Capture the cell that displays the provided text and extract its [x, y] central coordinate. 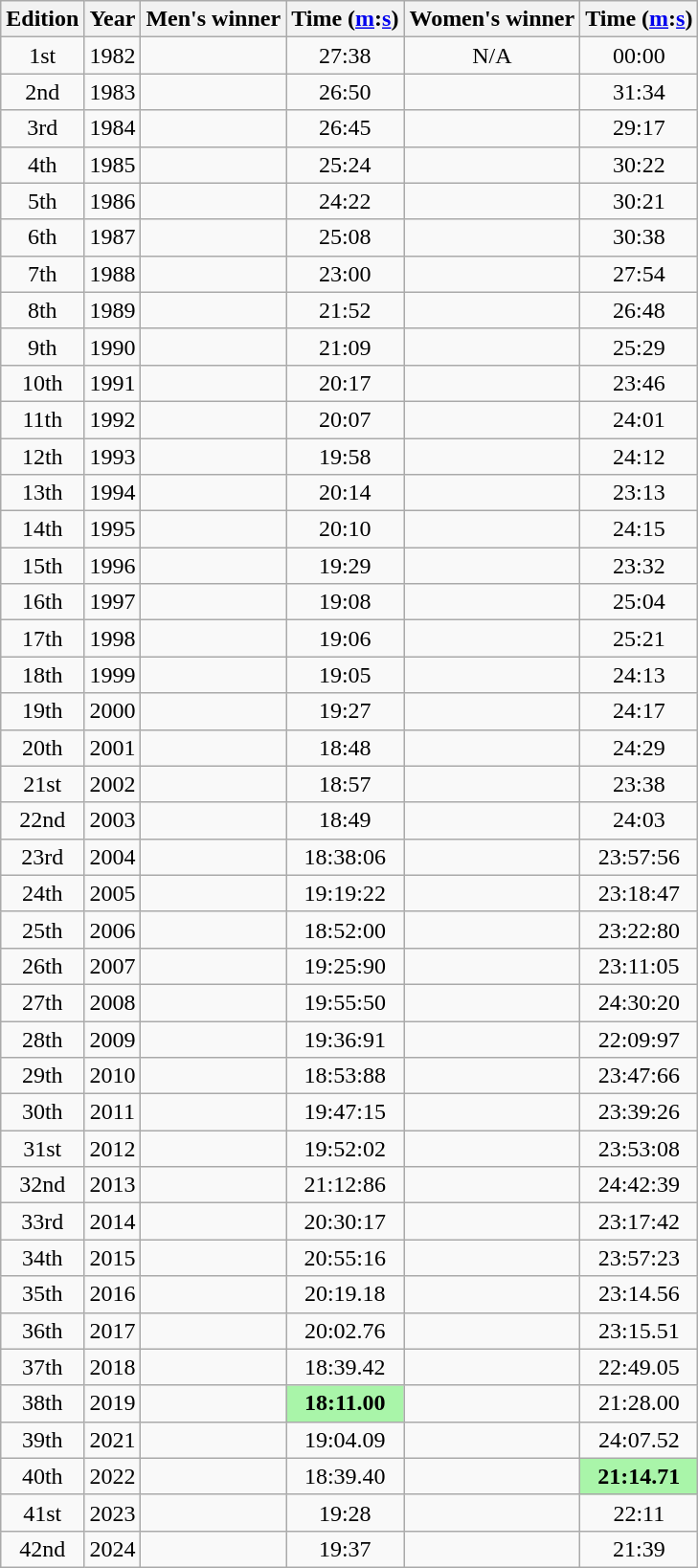
2022 [113, 1476]
34th [42, 1258]
2013 [113, 1185]
19:58 [345, 457]
14th [42, 529]
18:11.00 [345, 1403]
24:17 [640, 711]
27th [42, 1002]
2001 [113, 748]
30:21 [640, 201]
2010 [113, 1076]
38th [42, 1403]
24:07.52 [640, 1440]
1982 [113, 56]
2019 [113, 1403]
19:25:90 [345, 966]
24:22 [345, 201]
11th [42, 419]
24:03 [640, 820]
2007 [113, 966]
18:57 [345, 784]
19:06 [345, 638]
6th [42, 237]
36th [42, 1331]
32nd [42, 1185]
00:00 [640, 56]
20:55:16 [345, 1258]
1st [42, 56]
40th [42, 1476]
41st [42, 1512]
2003 [113, 820]
24:42:39 [640, 1185]
18:39.40 [345, 1476]
27:38 [345, 56]
2nd [42, 92]
24:01 [640, 419]
25:08 [345, 237]
23:13 [640, 493]
35th [42, 1294]
23:17:42 [640, 1221]
1999 [113, 675]
24:13 [640, 675]
2016 [113, 1294]
19:55:50 [345, 1002]
20:02.76 [345, 1331]
26:50 [345, 92]
2023 [113, 1512]
23rd [42, 857]
30:38 [640, 237]
19:29 [345, 566]
23:14.56 [640, 1294]
21:52 [345, 310]
Men's winner [214, 19]
9th [42, 347]
23:39:26 [640, 1112]
24:12 [640, 457]
20:30:17 [345, 1221]
19:05 [345, 675]
5th [42, 201]
7th [42, 274]
21:12:86 [345, 1185]
19:36:91 [345, 1039]
23:15.51 [640, 1331]
Year [113, 19]
2015 [113, 1258]
21:09 [345, 347]
18:48 [345, 748]
2021 [113, 1440]
23:38 [640, 784]
23:46 [640, 383]
13th [42, 493]
18:39.42 [345, 1367]
1998 [113, 638]
Women's winner [492, 19]
4th [42, 165]
1996 [113, 566]
25:24 [345, 165]
18:52:00 [345, 930]
2009 [113, 1039]
24:29 [640, 748]
25th [42, 930]
21:14.71 [640, 1476]
25:21 [640, 638]
1997 [113, 602]
23:47:66 [640, 1076]
2008 [113, 1002]
1989 [113, 310]
19:27 [345, 711]
2004 [113, 857]
23:22:80 [640, 930]
21st [42, 784]
18th [42, 675]
19:19:22 [345, 893]
19th [42, 711]
18:53:88 [345, 1076]
2011 [113, 1112]
1987 [113, 237]
23:11:05 [640, 966]
2017 [113, 1331]
31:34 [640, 92]
19:28 [345, 1512]
2006 [113, 930]
19:37 [345, 1549]
20:07 [345, 419]
1985 [113, 165]
22:49.05 [640, 1367]
1984 [113, 128]
25:29 [640, 347]
19:08 [345, 602]
23:00 [345, 274]
2000 [113, 711]
2018 [113, 1367]
23:57:23 [640, 1258]
22nd [42, 820]
1983 [113, 92]
25:04 [640, 602]
23:18:47 [640, 893]
2014 [113, 1221]
21:39 [640, 1549]
20th [42, 748]
1992 [113, 419]
26:48 [640, 310]
29:17 [640, 128]
16th [42, 602]
21:28.00 [640, 1403]
30th [42, 1112]
1990 [113, 347]
2005 [113, 893]
23:57:56 [640, 857]
20:10 [345, 529]
19:52:02 [345, 1149]
28th [42, 1039]
12th [42, 457]
1993 [113, 457]
1995 [113, 529]
23:53:08 [640, 1149]
24th [42, 893]
8th [42, 310]
3rd [42, 128]
N/A [492, 56]
29th [42, 1076]
33rd [42, 1221]
1991 [113, 383]
23:32 [640, 566]
31st [42, 1149]
37th [42, 1367]
26th [42, 966]
10th [42, 383]
24:15 [640, 529]
15th [42, 566]
18:49 [345, 820]
1994 [113, 493]
18:38:06 [345, 857]
19:04.09 [345, 1440]
17th [42, 638]
42nd [42, 1549]
20:19.18 [345, 1294]
20:14 [345, 493]
26:45 [345, 128]
1986 [113, 201]
19:47:15 [345, 1112]
22:09:97 [640, 1039]
39th [42, 1440]
2012 [113, 1149]
24:30:20 [640, 1002]
1988 [113, 274]
27:54 [640, 274]
2024 [113, 1549]
2002 [113, 784]
Edition [42, 19]
30:22 [640, 165]
20:17 [345, 383]
22:11 [640, 1512]
